Identify which cell holds the provided text, then report its (X, Y) central coordinate. 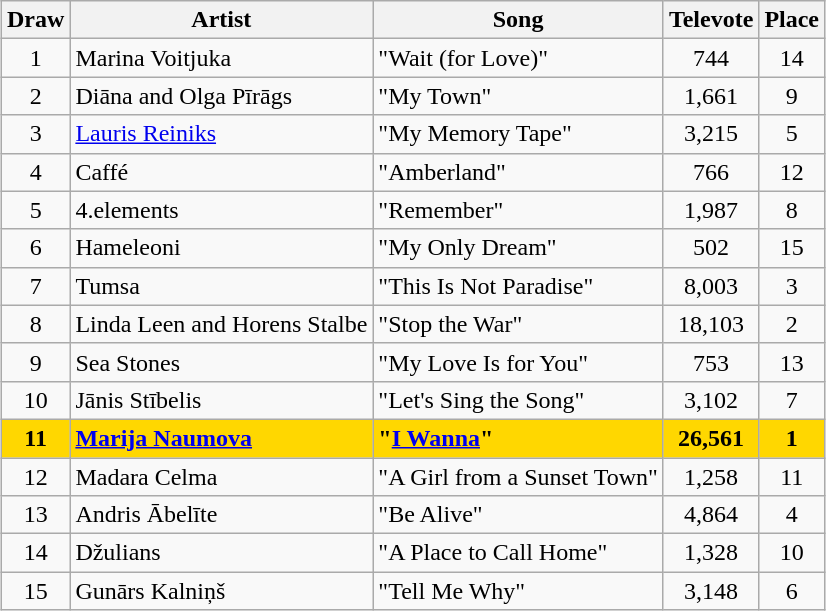
3,215 (710, 134)
"Amberland" (518, 172)
Diāna and Olga Pīrāgs (222, 96)
753 (710, 362)
"My Town" (518, 96)
502 (710, 248)
"My Memory Tape" (518, 134)
3,102 (710, 400)
Jānis Stībelis (222, 400)
"Wait (for Love)" (518, 58)
"A Girl from a Sunset Town" (518, 477)
Tumsa (222, 286)
26,561 (710, 438)
"Tell Me Why" (518, 591)
"This Is Not Paradise" (518, 286)
Andris Ābelīte (222, 515)
1,661 (710, 96)
Marina Voitjuka (222, 58)
Song (518, 20)
"My Only Dream" (518, 248)
Gunārs Kalniņš (222, 591)
Caffé (222, 172)
18,103 (710, 324)
Sea Stones (222, 362)
"Remember" (518, 210)
Hameleoni (222, 248)
Džulians (222, 553)
Linda Leen and Horens Stalbe (222, 324)
4.elements (222, 210)
1,987 (710, 210)
"Stop the War" (518, 324)
1,328 (710, 553)
Artist (222, 20)
1,258 (710, 477)
Televote (710, 20)
"My Love Is for You" (518, 362)
"I Wanna" (518, 438)
744 (710, 58)
3,148 (710, 591)
"Let's Sing the Song" (518, 400)
"Be Alive" (518, 515)
4,864 (710, 515)
Lauris Reiniks (222, 134)
8,003 (710, 286)
766 (710, 172)
Place (792, 20)
Madara Celma (222, 477)
"A Place to Call Home" (518, 553)
Draw (35, 20)
Marija Naumova (222, 438)
